Pinpoint the cell where the given text exists, returning its [X, Y] midpoint coordinate. 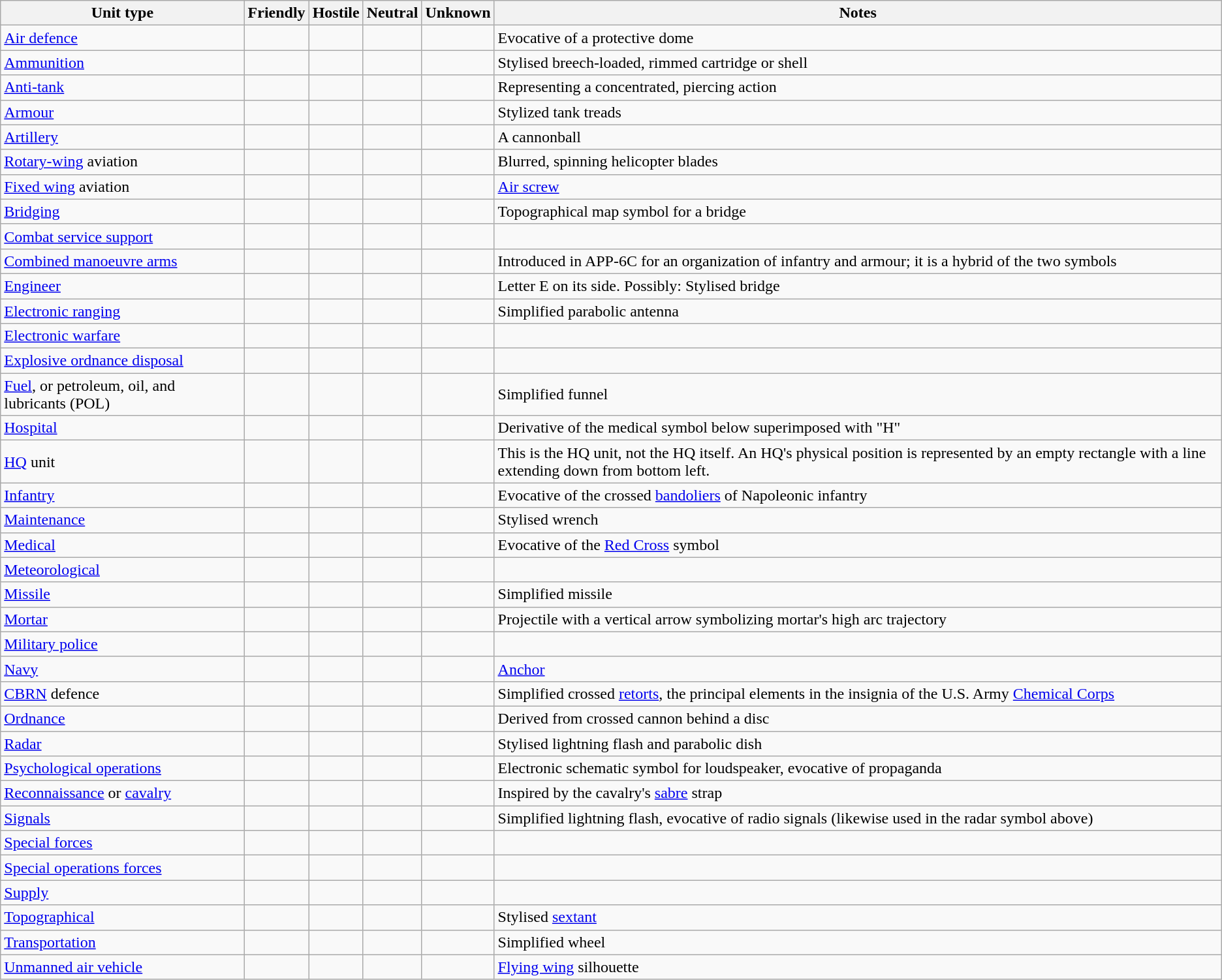
Transportation [123, 942]
This is the HQ unit, not the HQ itself. An HQ's physical position is represented by an empty rectangle with a line extending down from bottom left. [858, 462]
Simplified funnel [858, 394]
Unmanned air vehicle [123, 967]
Anti-tank [123, 87]
Stylised lightning flash and parabolic dish [858, 743]
Projectile with a vertical arrow symbolizing mortar's high arc trajectory [858, 619]
Special forces [123, 843]
Maintenance [123, 520]
Bridging [123, 211]
Simplified wheel [858, 942]
Friendly [277, 13]
Introduced in APP-6C for an organization of infantry and armour; it is a hybrid of the two symbols [858, 261]
Meteorological [123, 570]
Missile [123, 594]
Armour [123, 112]
Fixed wing aviation [123, 187]
Psychological operations [123, 769]
Explosive ordnance disposal [123, 361]
Flying wing silhouette [858, 967]
Evocative of a protective dome [858, 38]
Rotary-wing aviation [123, 162]
Topographical map symbol for a bridge [858, 211]
Artillery [123, 137]
Hospital [123, 428]
Notes [858, 13]
Navy [123, 669]
Unit type [123, 13]
Hostile [336, 13]
Derived from crossed cannon behind a disc [858, 718]
Evocative of the Red Cross symbol [858, 545]
Stylised breech-loaded, rimmed cartridge or shell [858, 63]
CBRN defence [123, 694]
Electronic warfare [123, 336]
Fuel, or petroleum, oil, and lubricants (POL) [123, 394]
Anchor [858, 669]
Supply [123, 893]
Representing a concentrated, piercing action [858, 87]
HQ unit [123, 462]
Simplified lightning flash, evocative of radio signals (likewise used in the radar symbol above) [858, 818]
Air screw [858, 187]
Radar [123, 743]
Military police [123, 644]
Unknown [458, 13]
Engineer [123, 286]
Medical [123, 545]
Special operations forces [123, 868]
Ordnance [123, 718]
Inspired by the cavalry's sabre strap [858, 793]
Mortar [123, 619]
Simplified parabolic antenna [858, 311]
Neutral [392, 13]
Simplified crossed retorts, the principal elements in the insignia of the U.S. Army Chemical Corps [858, 694]
Evocative of the crossed bandoliers of Napoleonic infantry [858, 495]
Simplified missile [858, 594]
Reconnaissance or cavalry [123, 793]
Stylised sextant [858, 917]
Derivative of the medical symbol below superimposed with "H" [858, 428]
Electronic schematic symbol for loudspeaker, evocative of propaganda [858, 769]
Blurred, spinning helicopter blades [858, 162]
Topographical [123, 917]
Combined manoeuvre arms [123, 261]
A cannonball [858, 137]
Ammunition [123, 63]
Stylized tank treads [858, 112]
Combat service support [123, 236]
Stylised wrench [858, 520]
Air defence [123, 38]
Electronic ranging [123, 311]
Signals [123, 818]
Infantry [123, 495]
Letter E on its side. Possibly: Stylised bridge [858, 286]
